Extract the [x, y] coordinate from the center of the cell holding the provided text.  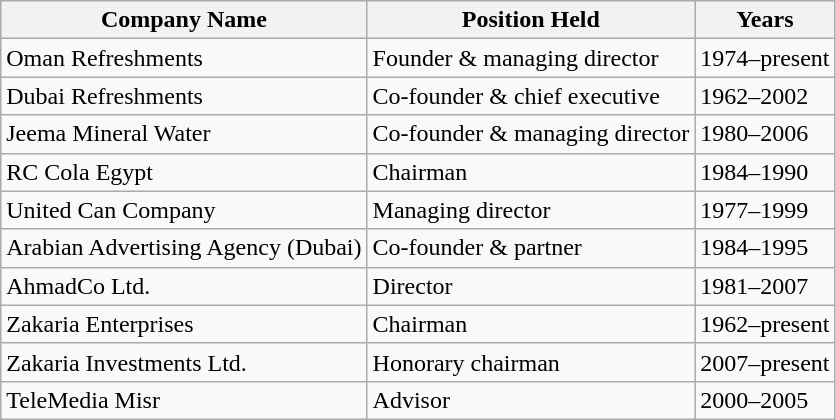
Managing director [531, 210]
RC Cola Egypt [184, 172]
1984–1990 [765, 172]
2000–2005 [765, 400]
Honorary chairman [531, 362]
Dubai Refreshments [184, 96]
1984–1995 [765, 248]
1962–present [765, 324]
2007–present [765, 362]
United Can Company [184, 210]
Company Name [184, 20]
Founder & managing director [531, 58]
AhmadCo Ltd. [184, 286]
1974–present [765, 58]
Zakaria Investments Ltd. [184, 362]
1981–2007 [765, 286]
Arabian Advertising Agency (Dubai) [184, 248]
TeleMedia Misr [184, 400]
Oman Refreshments [184, 58]
Co-founder & chief executive [531, 96]
Co-founder & managing director [531, 134]
Co-founder & partner [531, 248]
1977–1999 [765, 210]
Jeema Mineral Water [184, 134]
1962–2002 [765, 96]
1980–2006 [765, 134]
Years [765, 20]
Position Held [531, 20]
Advisor [531, 400]
Zakaria Enterprises [184, 324]
Director [531, 286]
